Return the (X, Y) coordinate for the center point of the cell that contains the specified text.  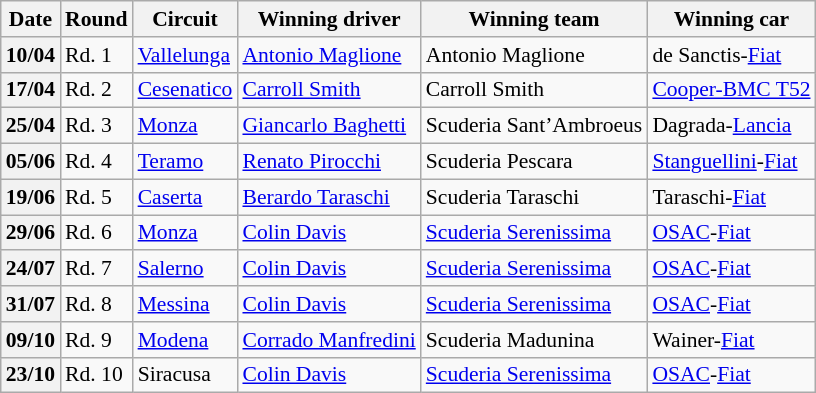
Winning driver (328, 19)
Cooper-BMC T52 (731, 90)
Rd. 5 (96, 197)
Renato Pirocchi (328, 162)
Salerno (186, 269)
10/04 (30, 55)
17/04 (30, 90)
Rd. 9 (96, 340)
Scuderia Taraschi (534, 197)
Modena (186, 340)
19/06 (30, 197)
Rd. 7 (96, 269)
Rd. 10 (96, 375)
de Sanctis-Fiat (731, 55)
Vallelunga (186, 55)
Date (30, 19)
Teramo (186, 162)
Rd. 3 (96, 126)
Giancarlo Baghetti (328, 126)
Corrado Manfredini (328, 340)
24/07 (30, 269)
Round (96, 19)
Rd. 6 (96, 233)
25/04 (30, 126)
09/10 (30, 340)
Winning team (534, 19)
Siracusa (186, 375)
Rd. 8 (96, 304)
Stanguellini-Fiat (731, 162)
29/06 (30, 233)
Rd. 4 (96, 162)
Winning car (731, 19)
Rd. 2 (96, 90)
Dagrada-Lancia (731, 126)
Caserta (186, 197)
Messina (186, 304)
Scuderia Pescara (534, 162)
Berardo Taraschi (328, 197)
Cesenatico (186, 90)
05/06 (30, 162)
Circuit (186, 19)
Taraschi-Fiat (731, 197)
Wainer-Fiat (731, 340)
31/07 (30, 304)
Scuderia Madunina (534, 340)
Scuderia Sant’Ambroeus (534, 126)
23/10 (30, 375)
Rd. 1 (96, 55)
